Find where the given text appears and provide that cell's center as [X, Y] coordinate. 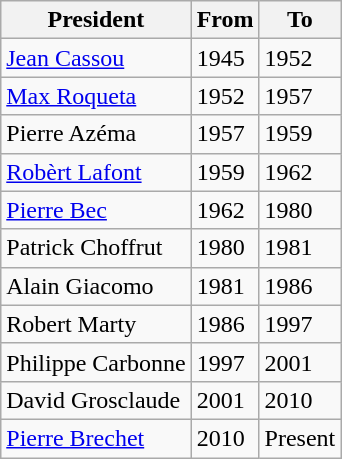
President [96, 20]
Alain Giacomo [96, 286]
Robèrt Lafont [96, 172]
1945 [225, 58]
Present [300, 438]
Robert Marty [96, 324]
Pierre Bec [96, 210]
Jean Cassou [96, 58]
To [300, 20]
Pierre Brechet [96, 438]
David Grosclaude [96, 400]
Pierre Azéma [96, 134]
Max Roqueta [96, 96]
Patrick Choffrut [96, 248]
From [225, 20]
Philippe Carbonne [96, 362]
